Locate the cell with the specified text and output its [X, Y] center coordinate. 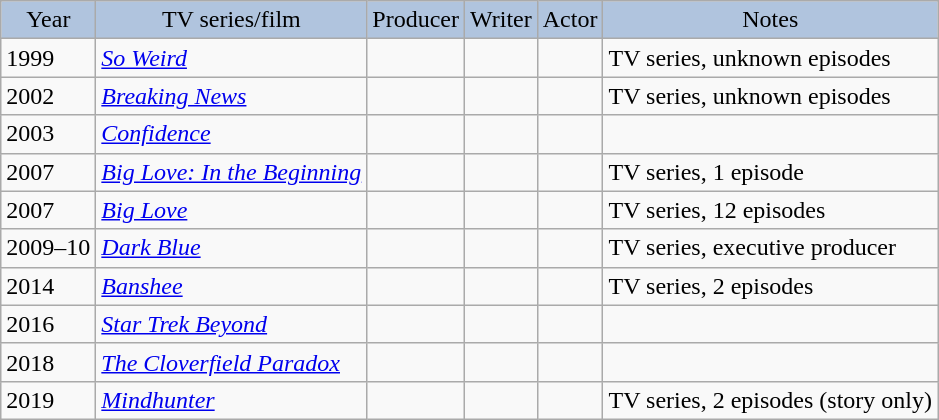
Breaking News [232, 96]
TV series, 2 episodes (story only) [770, 400]
Star Trek Beyond [232, 324]
Big Love [232, 210]
Mindhunter [232, 400]
2019 [48, 400]
Actor [570, 20]
Banshee [232, 286]
TV series/film [232, 20]
Big Love: In the Beginning [232, 172]
Confidence [232, 134]
TV series, 2 episodes [770, 286]
2018 [48, 362]
Notes [770, 20]
2002 [48, 96]
1999 [48, 58]
TV series, 12 episodes [770, 210]
The Cloverfield Paradox [232, 362]
2016 [48, 324]
Producer [416, 20]
TV series, executive producer [770, 248]
So Weird [232, 58]
Year [48, 20]
Writer [502, 20]
TV series, 1 episode [770, 172]
2014 [48, 286]
2003 [48, 134]
2009–10 [48, 248]
Dark Blue [232, 248]
